Determine the [X, Y] coordinate at the center of the cell enclosing the given text.  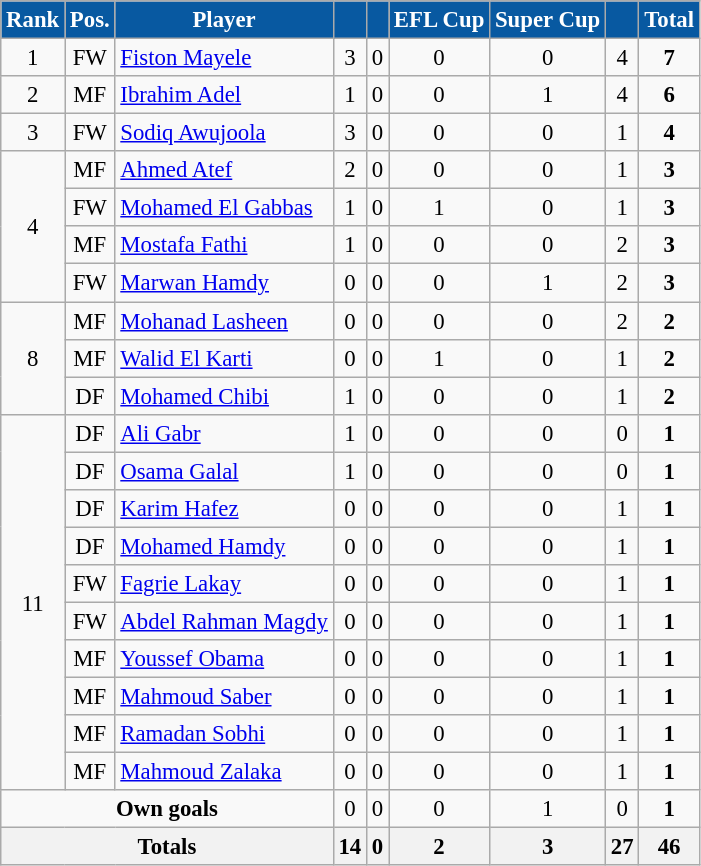
Marwan Hamdy [224, 283]
Ramadan Sobhi [224, 734]
Fagrie Lakay [224, 584]
EFL Cup [438, 20]
Pos. [90, 20]
Total [669, 20]
Totals [167, 847]
Osama Galal [224, 471]
Super Cup [548, 20]
Mahmoud Zalaka [224, 772]
Mohamed Hamdy [224, 546]
Rank [33, 20]
Mahmoud Saber [224, 697]
Mostafa Fathi [224, 245]
Ibrahim Adel [224, 95]
Youssef Obama [224, 659]
8 [33, 358]
Fiston Mayele [224, 58]
Mohanad Lasheen [224, 321]
Ahmed Atef [224, 170]
27 [622, 847]
Karim Hafez [224, 509]
Mohamed El Gabbas [224, 208]
Own goals [167, 809]
11 [33, 602]
6 [669, 95]
46 [669, 847]
Player [224, 20]
Walid El Karti [224, 358]
Mohamed Chibi [224, 396]
Ali Gabr [224, 433]
14 [350, 847]
Sodiq Awujoola [224, 133]
7 [669, 58]
Abdel Rahman Magdy [224, 621]
